Extract the (X, Y) coordinate from the center of the cell holding the provided text.  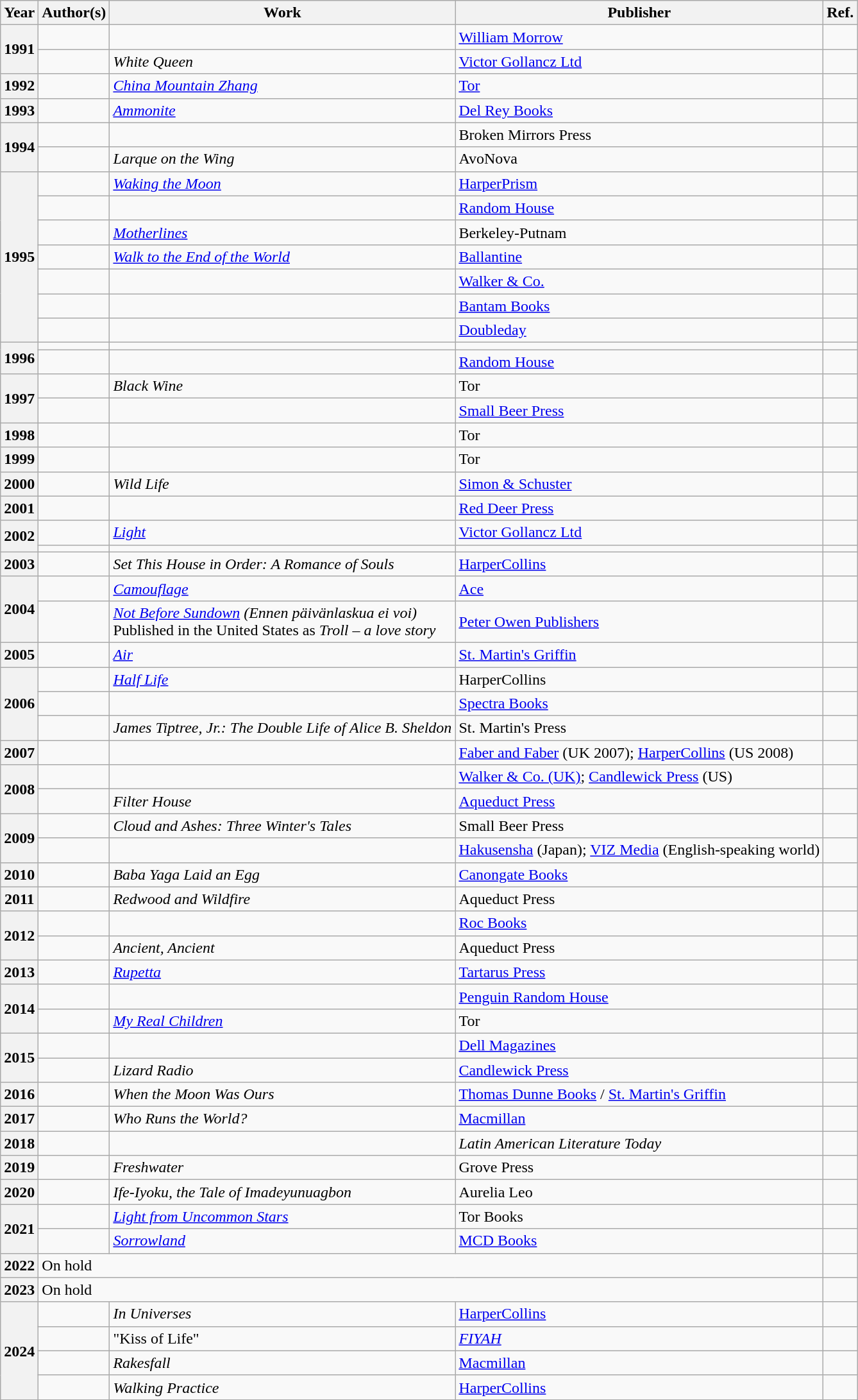
2017 (19, 1119)
Larque on the Wing (282, 159)
Latin American Literature Today (639, 1143)
Walking Practice (282, 1387)
Year (19, 13)
MCD Books (639, 1241)
2012 (19, 935)
2007 (19, 753)
2001 (19, 508)
1994 (19, 147)
2009 (19, 838)
James Tiptree, Jr.: The Double Life of Alice B. Sheldon (282, 728)
Red Deer Press (639, 508)
Camouflage (282, 588)
2013 (19, 972)
Walker & Co. (639, 281)
2006 (19, 704)
Rupetta (282, 972)
St. Martin's Press (639, 728)
Redwood and Wildfire (282, 899)
Light from Uncommon Stars (282, 1216)
White Queen (282, 62)
2002 (19, 536)
China Mountain Zhang (282, 86)
Berkeley-Putnam (639, 232)
2021 (19, 1229)
Simon & Schuster (639, 484)
Bantam Books (639, 306)
2016 (19, 1095)
When the Moon Was Ours (282, 1095)
1998 (19, 435)
1995 (19, 257)
1999 (19, 459)
St. Martin's Griffin (639, 654)
2004 (19, 610)
Ballantine (639, 257)
Air (282, 654)
2023 (19, 1290)
Set This House in Order: A Romance of Souls (282, 564)
Publisher (639, 13)
Thomas Dunne Books / St. Martin's Griffin (639, 1095)
Aurelia Leo (639, 1192)
William Morrow (639, 37)
1997 (19, 398)
2024 (19, 1351)
2015 (19, 1057)
Hakusensha (Japan); VIZ Media (English-speaking world) (639, 850)
Tor Books (639, 1216)
Half Life (282, 679)
Freshwater (282, 1168)
Work (282, 13)
Ancient, Ancient (282, 948)
Wild Life (282, 484)
Sorrowland (282, 1241)
Who Runs the World? (282, 1119)
Faber and Faber (UK 2007); HarperCollins (US 2008) (639, 753)
Ammonite (282, 110)
Not Before Sundown (Ennen päivänlaskua ei voi)Published in the United States as Troll – a love story (282, 621)
Light (282, 533)
Del Rey Books (639, 110)
Filter House (282, 801)
My Real Children (282, 1021)
Motherlines (282, 232)
Doubleday (639, 330)
2018 (19, 1143)
2011 (19, 899)
2020 (19, 1192)
FIYAH (639, 1338)
Spectra Books (639, 704)
Walk to the End of the World (282, 257)
Ife-Iyoku, the Tale of Imadeyunuagbon (282, 1192)
HarperPrism (639, 184)
2019 (19, 1168)
Tartarus Press (639, 972)
2014 (19, 1009)
Walker & Co. (UK); Candlewick Press (US) (639, 777)
Cloud and Ashes: Three Winter's Tales (282, 826)
Grove Press (639, 1168)
1992 (19, 86)
2022 (19, 1265)
1991 (19, 49)
Author(s) (74, 13)
Rakesfall (282, 1363)
Lizard Radio (282, 1070)
Ref. (840, 13)
2005 (19, 654)
Penguin Random House (639, 996)
Waking the Moon (282, 184)
Candlewick Press (639, 1070)
"Kiss of Life" (282, 1338)
Peter Owen Publishers (639, 621)
1993 (19, 110)
Black Wine (282, 386)
Dell Magazines (639, 1045)
Baba Yaga Laid an Egg (282, 875)
Ace (639, 588)
2010 (19, 875)
In Universes (282, 1314)
2000 (19, 484)
AvoNova (639, 159)
Roc Books (639, 923)
Canongate Books (639, 875)
2003 (19, 564)
2008 (19, 789)
1996 (19, 358)
Broken Mirrors Press (639, 135)
